For the text-containing cell, return its midpoint in (x, y) coordinate format. 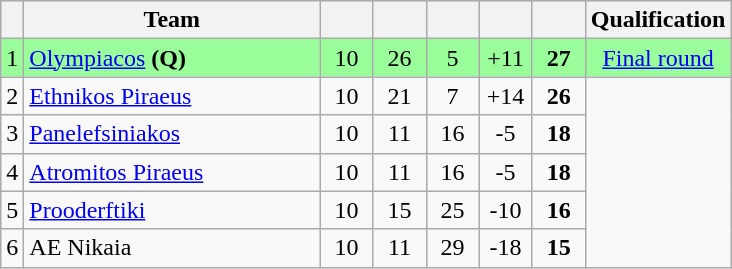
AE Nikaia (172, 248)
4 (12, 172)
3 (12, 134)
Prooderftiki (172, 210)
29 (452, 248)
Qualification (658, 20)
Atromitos Piraeus (172, 172)
Team (172, 20)
Ethnikos Piraeus (172, 96)
Olympiacos (Q) (172, 58)
27 (558, 58)
+14 (506, 96)
21 (400, 96)
25 (452, 210)
1 (12, 58)
Panelefsiniakos (172, 134)
Final round (658, 58)
6 (12, 248)
2 (12, 96)
+11 (506, 58)
-18 (506, 248)
7 (452, 96)
-10 (506, 210)
